Provide the [x, y] coordinate of the cell's center where the given text is located.  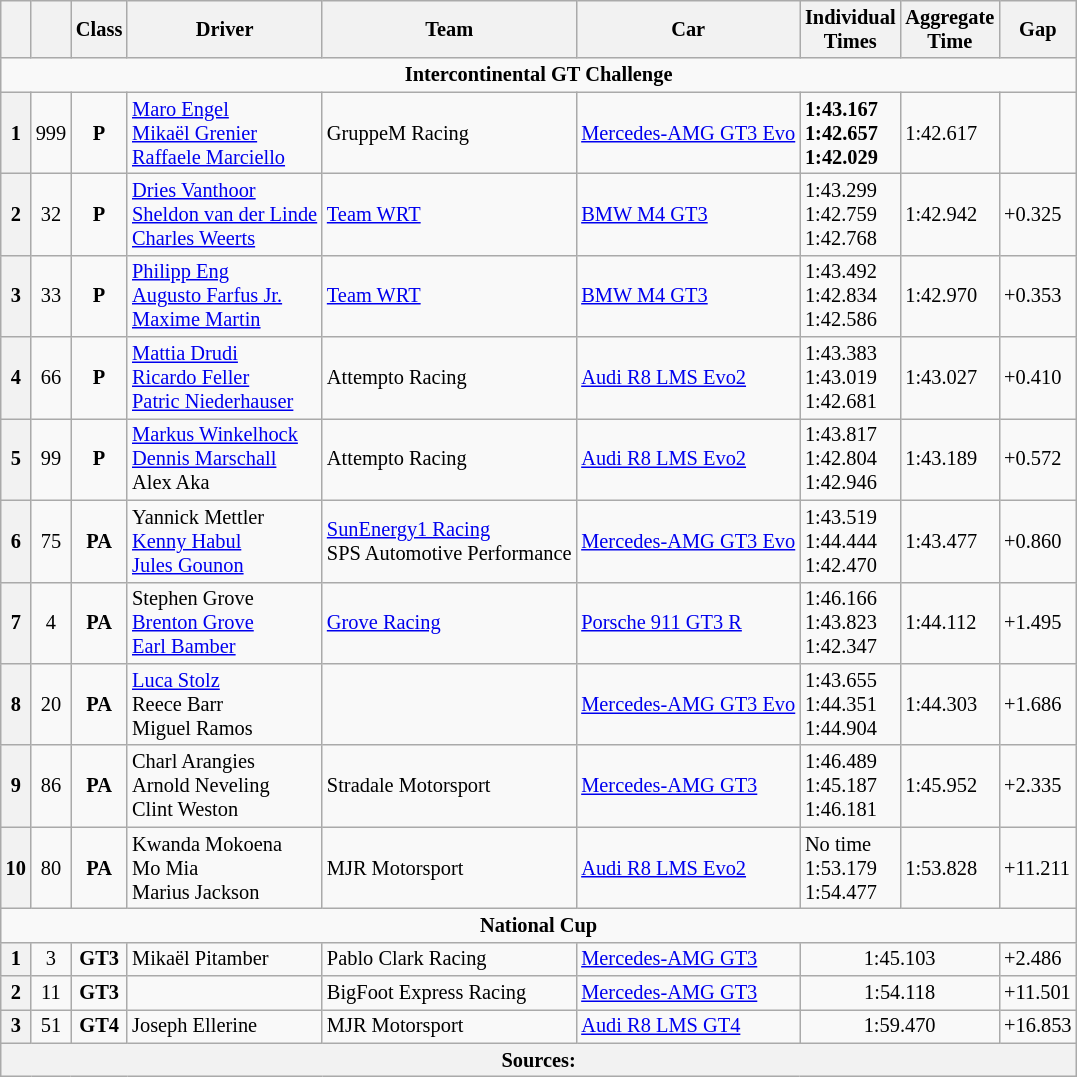
7 [16, 623]
1:46.4891:45.1871:46.181 [850, 786]
Class [99, 29]
National Cup [539, 925]
Mikaël Pitamber [224, 959]
1:42.942 [950, 214]
999 [51, 133]
1:46.1661:43.8231:42.347 [850, 623]
Audi R8 LMS GT4 [688, 1026]
1:44.112 [950, 623]
1:43.3831:43.0191:42.681 [850, 378]
5 [16, 459]
1:42.617 [950, 133]
1:43.2991:42.7591:42.768 [850, 214]
Team [449, 29]
8 [16, 704]
Sources: [539, 1060]
Dries Vanthoor Sheldon van der Linde Charles Weerts [224, 214]
9 [16, 786]
Charl Arangies Arnold Neveling Clint Weston [224, 786]
Stephen Grove Brenton Grove Earl Bamber [224, 623]
1:43.4921:42.8341:42.586 [850, 296]
Car [688, 29]
99 [51, 459]
Luca Stolz Reece Barr Miguel Ramos [224, 704]
+0.860 [1038, 541]
11 [51, 993]
32 [51, 214]
Philipp Eng Augusto Farfus Jr. Maxime Martin [224, 296]
86 [51, 786]
6 [16, 541]
GT4 [99, 1026]
IndividualTimes [850, 29]
1:59.470 [900, 1026]
+11.501 [1038, 993]
80 [51, 868]
+11.211 [1038, 868]
AggregateTime [950, 29]
75 [51, 541]
Maro Engel Mikaël Grenier Raffaele Marciello [224, 133]
Pablo Clark Racing [449, 959]
+0.353 [1038, 296]
1:43.6551:44.3511:44.904 [850, 704]
1:43.477 [950, 541]
1:44.303 [950, 704]
1:53.828 [950, 868]
Stradale Motorsport [449, 786]
51 [51, 1026]
1:45.952 [950, 786]
No time1:53.1791:54.477 [850, 868]
Markus Winkelhock Dennis Marschall Alex Aka [224, 459]
66 [51, 378]
1:43.5191:44.4441:42.470 [850, 541]
Intercontinental GT Challenge [539, 75]
+16.853 [1038, 1026]
+1.495 [1038, 623]
SunEnergy1 Racing SPS Automotive Performance [449, 541]
+2.335 [1038, 786]
GruppeM Racing [449, 133]
1:54.118 [900, 993]
+1.686 [1038, 704]
10 [16, 868]
20 [51, 704]
1:43.027 [950, 378]
1:43.1671:42.6571:42.029 [850, 133]
Joseph Ellerine [224, 1026]
Yannick Mettler Kenny Habul Jules Gounon [224, 541]
BigFoot Express Racing [449, 993]
+0.325 [1038, 214]
Grove Racing [449, 623]
+0.410 [1038, 378]
Kwanda Mokoena Mo Mia Marius Jackson [224, 868]
33 [51, 296]
Porsche 911 GT3 R [688, 623]
+2.486 [1038, 959]
+0.572 [1038, 459]
Mattia Drudi Ricardo Feller Patric Niederhauser [224, 378]
1:43.8171:42.8041:42.946 [850, 459]
1:42.970 [950, 296]
1:43.189 [950, 459]
Driver [224, 29]
1:45.103 [900, 959]
Gap [1038, 29]
